Provide the (x, y) coordinate of the cell's center where the given text is located.  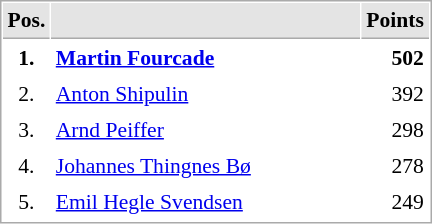
249 (396, 201)
Emil Hegle Svendsen (206, 201)
5. (26, 201)
Pos. (26, 21)
502 (396, 57)
4. (26, 165)
Arnd Peiffer (206, 129)
Points (396, 21)
298 (396, 129)
392 (396, 93)
Anton Shipulin (206, 93)
1. (26, 57)
2. (26, 93)
Johannes Thingnes Bø (206, 165)
Martin Fourcade (206, 57)
278 (396, 165)
3. (26, 129)
